Detect which cell encompasses the target text, then output its (X, Y) center coordinate. 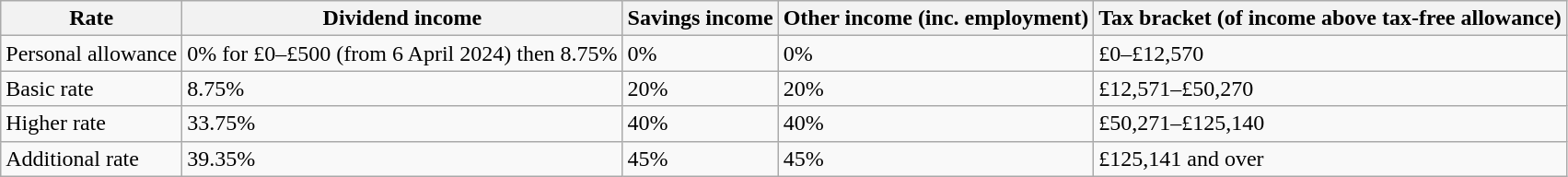
33.75% (402, 124)
Additional rate (92, 159)
8.75% (402, 88)
0% for £0–£500 (from 6 April 2024) then 8.75% (402, 53)
Savings income (700, 18)
£0–£12,570 (1330, 53)
Other income (inc. employment) (935, 18)
Basic rate (92, 88)
£125,141 and over (1330, 159)
Personal allowance (92, 53)
Tax bracket (of income above tax-free allowance) (1330, 18)
Rate (92, 18)
Dividend income (402, 18)
£50,271–£125,140 (1330, 124)
Higher rate (92, 124)
39.35% (402, 159)
£12,571–£50,270 (1330, 88)
